Return (X, Y) of the center of cell containing provided text 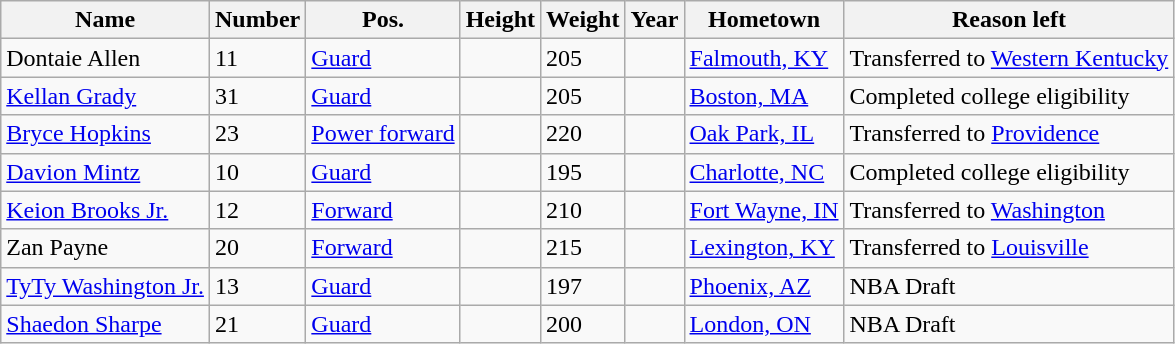
12 (257, 210)
Weight (583, 20)
11 (257, 58)
Phoenix, AZ (764, 286)
Transferred to Louisville (1009, 248)
Power forward (383, 134)
Year (654, 20)
210 (583, 210)
Lexington, KY (764, 248)
Falmouth, KY (764, 58)
TyTy Washington Jr. (106, 286)
195 (583, 172)
31 (257, 96)
Transferred to Providence (1009, 134)
Fort Wayne, IN (764, 210)
Zan Payne (106, 248)
13 (257, 286)
Transferred to Western Kentucky (1009, 58)
Charlotte, NC (764, 172)
Boston, MA (764, 96)
Dontaie Allen (106, 58)
Reason left (1009, 20)
London, ON (764, 324)
200 (583, 324)
Oak Park, IL (764, 134)
215 (583, 248)
Hometown (764, 20)
197 (583, 286)
220 (583, 134)
Keion Brooks Jr. (106, 210)
Transferred to Washington (1009, 210)
23 (257, 134)
21 (257, 324)
Kellan Grady (106, 96)
20 (257, 248)
Shaedon Sharpe (106, 324)
Number (257, 20)
Bryce Hopkins (106, 134)
Davion Mintz (106, 172)
Name (106, 20)
10 (257, 172)
Height (500, 20)
Pos. (383, 20)
